Search for the cell housing the specified text and yield its (x, y) center coordinate. 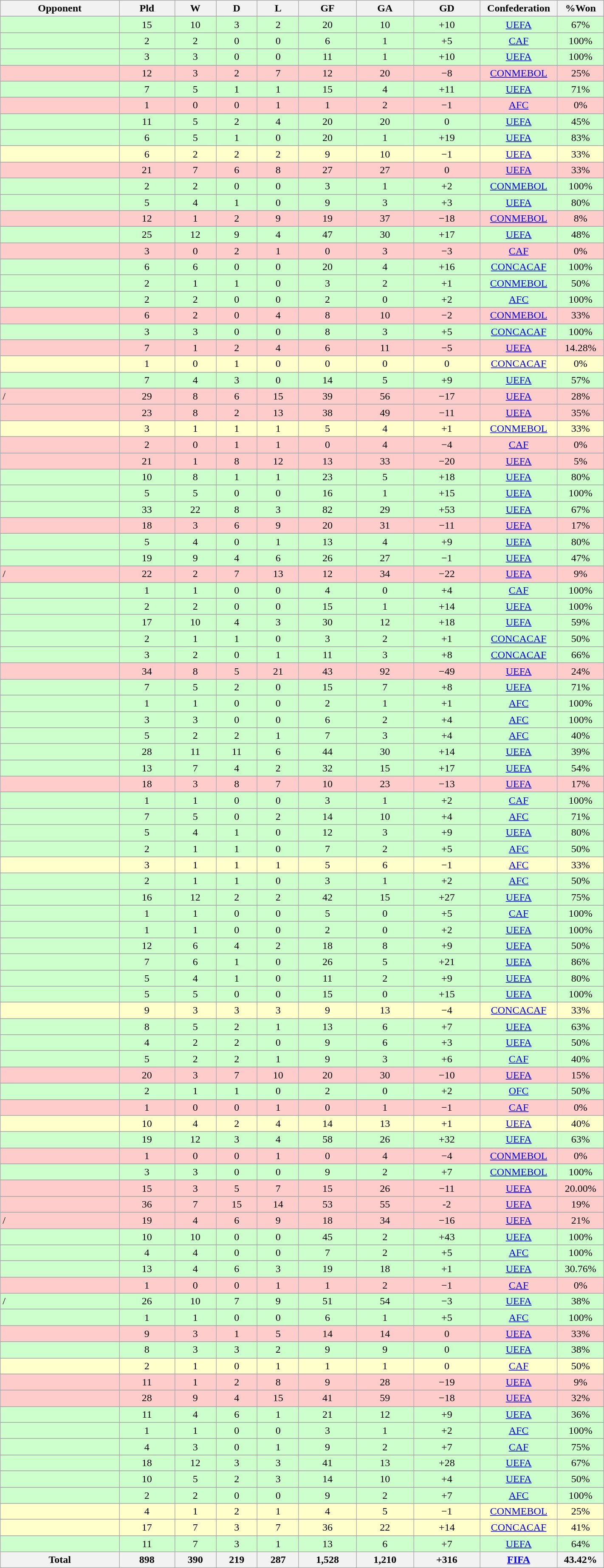
37 (385, 219)
42 (327, 897)
55 (385, 1204)
-2 (447, 1204)
54 (385, 1301)
FIFA (519, 1560)
1,528 (327, 1560)
39% (580, 752)
L (278, 8)
58 (327, 1140)
14.28% (580, 348)
51 (327, 1301)
57% (580, 380)
+53 (447, 510)
−19 (447, 1382)
47% (580, 558)
+43 (447, 1237)
Pld (147, 8)
48% (580, 235)
Opponent (60, 8)
56 (385, 396)
+32 (447, 1140)
41% (580, 1528)
−16 (447, 1220)
92 (385, 671)
−20 (447, 461)
35% (580, 412)
GF (327, 8)
19% (580, 1204)
5% (580, 461)
390 (195, 1560)
36% (580, 1414)
Confederation (519, 8)
21% (580, 1220)
+28 (447, 1463)
15% (580, 1075)
39 (327, 396)
82 (327, 510)
59 (385, 1398)
W (195, 8)
OFC (519, 1091)
43.42% (580, 1560)
49 (385, 412)
+19 (447, 138)
898 (147, 1560)
83% (580, 138)
+27 (447, 897)
53 (327, 1204)
86% (580, 962)
54% (580, 768)
32% (580, 1398)
+16 (447, 267)
66% (580, 655)
8% (580, 219)
38 (327, 412)
GA (385, 8)
−10 (447, 1075)
219 (236, 1560)
−13 (447, 784)
+6 (447, 1059)
45% (580, 121)
47 (327, 235)
59% (580, 622)
32 (327, 768)
24% (580, 671)
+11 (447, 89)
287 (278, 1560)
+21 (447, 962)
−2 (447, 315)
GD (447, 8)
%Won (580, 8)
−5 (447, 348)
20.00% (580, 1188)
64% (580, 1544)
31 (385, 526)
1,210 (385, 1560)
+316 (447, 1560)
D (236, 8)
30.76% (580, 1269)
Total (60, 1560)
−22 (447, 574)
28% (580, 396)
25 (147, 235)
−8 (447, 73)
44 (327, 752)
43 (327, 671)
−17 (447, 396)
−49 (447, 671)
45 (327, 1237)
